Extract the (X, Y) coordinate from the center of the cell holding the provided text.  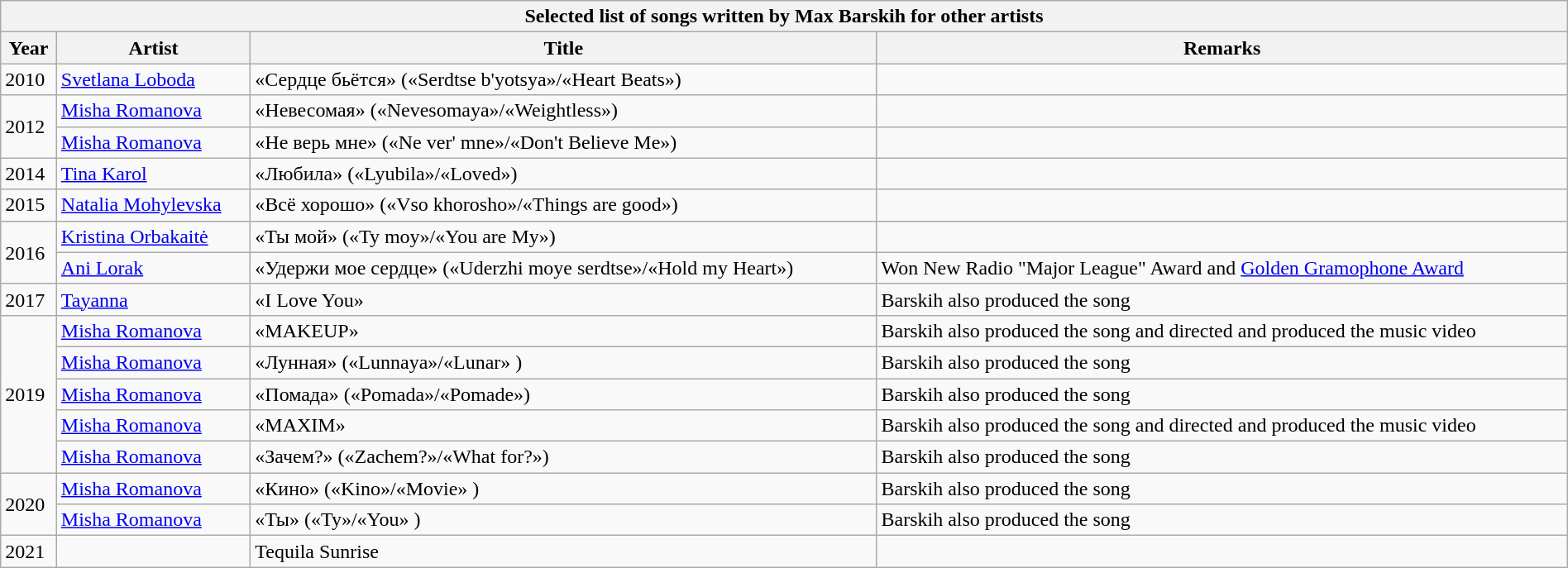
«Ты» («Ty»/«You» ) (564, 520)
«Кино» («Kino»/«Movie» ) (564, 489)
2021 (29, 551)
2020 (29, 504)
«Не верь мне» («Ne ver' mne»/«Don't Believe Me») (564, 142)
«Любила» («Lyubila»/«Loved») (564, 174)
«MAXIM» (564, 426)
2015 (29, 205)
2017 (29, 299)
Artist (153, 48)
Tequila Sunrise (564, 551)
Natalia Mohylevska (153, 205)
Year (29, 48)
«I Love You» (564, 299)
«Невесомая» («Nevesomaya»/«Weightless») (564, 111)
2019 (29, 394)
Tina Karol (153, 174)
2016 (29, 252)
«MAKEUP» (564, 331)
«Сердце бьётся» («Serdtse b'yotsya»/«Heart Beats») (564, 79)
Svetlana Loboda (153, 79)
2012 (29, 126)
Remarks (1222, 48)
«Зачем?» («Zachem?»/«What for?») (564, 457)
2014 (29, 174)
2010 (29, 79)
Tayanna (153, 299)
Selected list of songs written by Max Barskih for other artists (784, 17)
Kristina Orbakaitė (153, 236)
«Ты мой» («Ty moy»/«You are My») (564, 236)
«Удержи мое сердце» («Uderzhi moye serdtse»/«Hold my Heart») (564, 268)
«Помада» («Pomada»/«Pomade») (564, 394)
Ani Lorak (153, 268)
Title (564, 48)
«Всё хорошо» («Vso khorosho»/«Things are good») (564, 205)
Won New Radio "Major League" Award and Golden Gramophone Award (1222, 268)
«Лунная» («Lunnaya»/«Lunar» ) (564, 362)
